Capture the cell that displays the provided text and extract its [x, y] central coordinate. 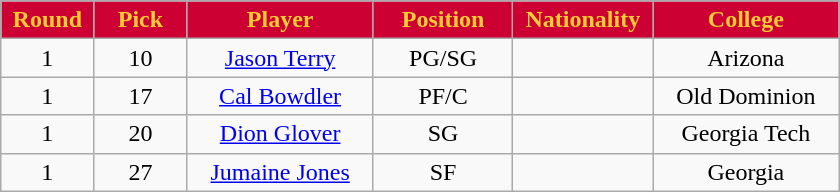
20 [140, 134]
SF [443, 172]
27 [140, 172]
SG [443, 134]
Jason Terry [280, 58]
Round [48, 20]
College [746, 20]
17 [140, 96]
PG/SG [443, 58]
Position [443, 20]
Pick [140, 20]
Georgia Tech [746, 134]
Georgia [746, 172]
Cal Bowdler [280, 96]
10 [140, 58]
Old Dominion [746, 96]
Arizona [746, 58]
PF/C [443, 96]
Nationality [583, 20]
Jumaine Jones [280, 172]
Player [280, 20]
Dion Glover [280, 134]
